Search for the cell housing the specified text and yield its [x, y] center coordinate. 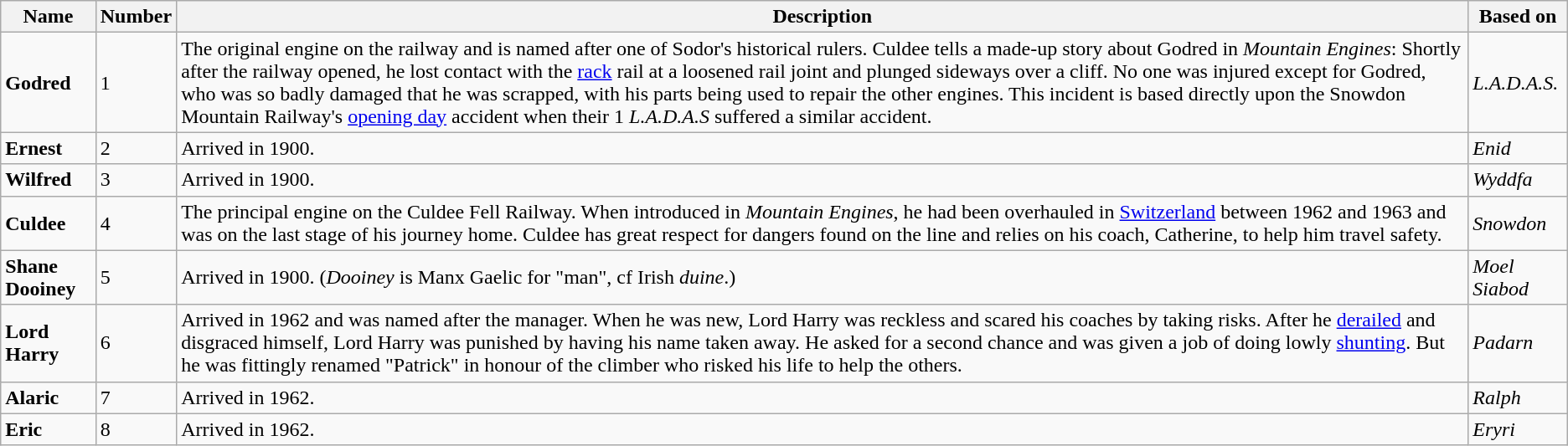
Padarn [1518, 343]
Ernest [49, 148]
L.A.D.A.S. [1518, 82]
3 [136, 180]
Shane Dooiney [49, 278]
Wilfred [49, 180]
Snowdon [1518, 223]
Arrived in 1900. (Dooiney is Manx Gaelic for "man", cf Irish duine.) [823, 278]
Description [823, 17]
Based on [1518, 17]
Eryri [1518, 429]
7 [136, 397]
Ralph [1518, 397]
Eric [49, 429]
Enid [1518, 148]
Moel Siabod [1518, 278]
5 [136, 278]
Name [49, 17]
4 [136, 223]
Number [136, 17]
Wyddfa [1518, 180]
Culdee [49, 223]
Alaric [49, 397]
6 [136, 343]
Lord Harry [49, 343]
Godred [49, 82]
8 [136, 429]
1 [136, 82]
2 [136, 148]
